Find where the given text appears and provide that cell's center as [X, Y] coordinate. 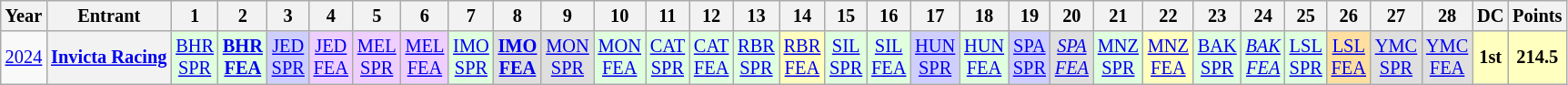
Entrant [109, 16]
BHRFEA [243, 58]
10 [620, 16]
11 [668, 16]
25 [1306, 16]
14 [802, 16]
28 [1447, 16]
MELFEA [426, 58]
21 [1119, 16]
MONSPR [568, 58]
SPAFEA [1071, 58]
1st [1490, 58]
24 [1263, 16]
IMOSPR [471, 58]
2024 [24, 58]
27 [1396, 16]
13 [756, 16]
Year [24, 16]
12 [711, 16]
MELSPR [377, 58]
RBRFEA [802, 58]
CATFEA [711, 58]
YMCFEA [1447, 58]
BHRSPR [195, 58]
26 [1349, 16]
LSLSPR [1306, 58]
CATSPR [668, 58]
1 [195, 16]
19 [1030, 16]
DC [1490, 16]
MNZSPR [1119, 58]
17 [935, 16]
HUNFEA [984, 58]
5 [377, 16]
18 [984, 16]
SPASPR [1030, 58]
22 [1168, 16]
RBRSPR [756, 58]
BAKSPR [1217, 58]
15 [846, 16]
MNZFEA [1168, 58]
Points [1537, 16]
6 [426, 16]
3 [288, 16]
SILSPR [846, 58]
YMCSPR [1396, 58]
HUNSPR [935, 58]
20 [1071, 16]
7 [471, 16]
JEDFEA [331, 58]
2 [243, 16]
Invicta Racing [109, 58]
MONFEA [620, 58]
SILFEA [889, 58]
4 [331, 16]
IMOFEA [518, 58]
16 [889, 16]
9 [568, 16]
8 [518, 16]
23 [1217, 16]
214.5 [1537, 58]
JEDSPR [288, 58]
BAKFEA [1263, 58]
LSLFEA [1349, 58]
